Return the (x, y) coordinate for the center point of the cell that contains the specified text.  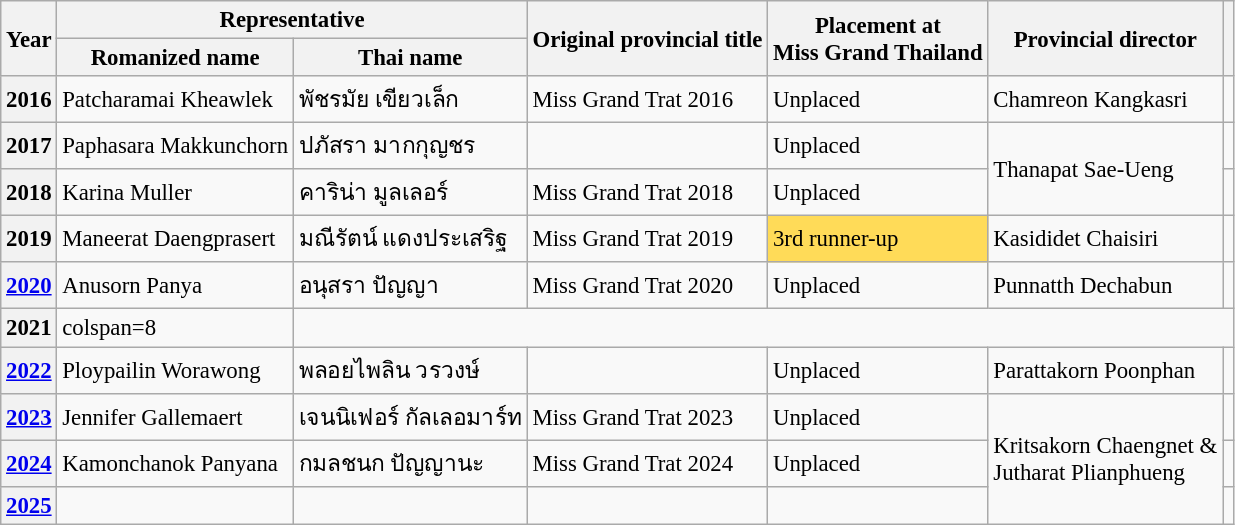
อนุสรา ปัญญา (410, 286)
Parattakorn Poonphan (1106, 370)
Anusorn Panya (175, 286)
พัชรมัย เขียวเล็ก (410, 100)
Year (29, 38)
Miss Grand Trat 2020 (648, 286)
Ploypailin Worawong (175, 370)
Romanized name (175, 58)
Provincial director (1106, 38)
2021 (29, 328)
Miss Grand Trat 2016 (648, 100)
คาริน่า มูลเลอร์ (410, 192)
Miss Grand Trat 2024 (648, 464)
colspan=8 (175, 328)
2020 (29, 286)
Kamonchanok Panyana (175, 464)
Placement atMiss Grand Thailand (878, 38)
2024 (29, 464)
Kritsakorn Chaengnet &Jutharat Plianphueng (1106, 458)
เจนนิเฟอร์ กัลเลอมาร์ท (410, 416)
Thai name (410, 58)
Miss Grand Trat 2018 (648, 192)
2018 (29, 192)
Original provincial title (648, 38)
Karina Muller (175, 192)
2023 (29, 416)
3rd runner-up (878, 240)
2017 (29, 146)
2019 (29, 240)
Chamreon Kangkasri (1106, 100)
Kasididet Chaisiri (1106, 240)
Patcharamai Kheawlek (175, 100)
พลอยไพลิน วรวงษ์ (410, 370)
ปภัสรา มากกุญชร (410, 146)
Punnatth Dechabun (1106, 286)
Maneerat Daengprasert (175, 240)
2025 (29, 505)
Jennifer Gallemaert (175, 416)
Representative (292, 20)
Thanapat Sae-Ueng (1106, 170)
มณีรัตน์ แดงประเสริฐ (410, 240)
กมลชนก ปัญญานะ (410, 464)
Miss Grand Trat 2023 (648, 416)
2022 (29, 370)
Miss Grand Trat 2019 (648, 240)
Paphasara Makkunchorn (175, 146)
2016 (29, 100)
